Return [X, Y] of the center of cell containing provided text 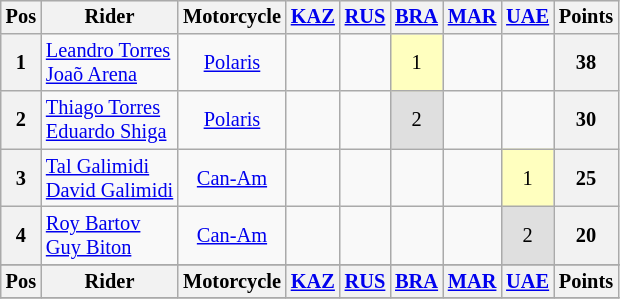
20 [586, 236]
3 [21, 178]
Roy Bartov Guy Biton [110, 236]
25 [586, 178]
Thiago Torres Eduardo Shiga [110, 120]
Tal Galimidi David Galimidi [110, 178]
38 [586, 63]
Leandro Torres Joaõ Arena [110, 63]
4 [21, 236]
30 [586, 120]
